Search for the cell housing the specified text and yield its (X, Y) center coordinate. 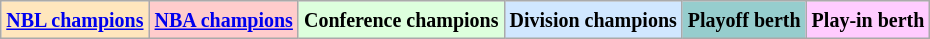
Division champions (593, 20)
Conference champions (401, 20)
Play-in berth (868, 20)
Playoff berth (744, 20)
NBL champions (75, 20)
NBA champions (224, 20)
